Return [X, Y] of the center of cell containing provided text 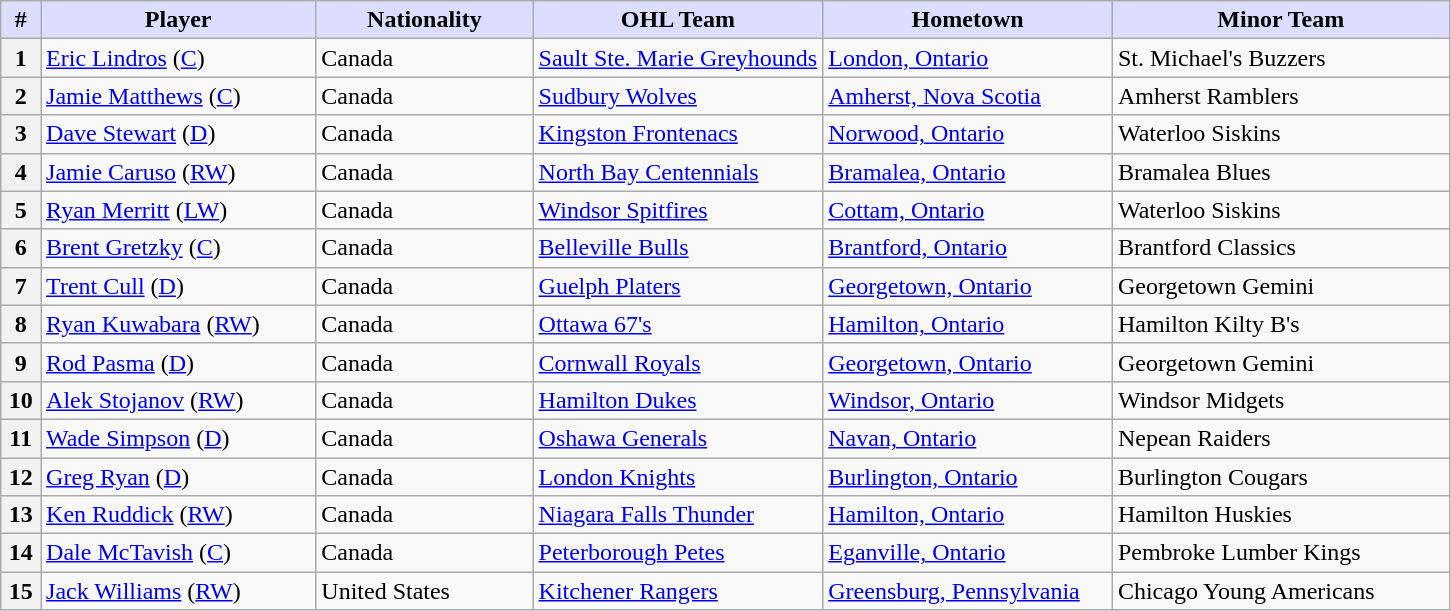
4 [21, 172]
6 [21, 248]
Cottam, Ontario [968, 210]
Hamilton Dukes [678, 400]
10 [21, 400]
14 [21, 553]
Ken Ruddick (RW) [178, 515]
North Bay Centennials [678, 172]
Amherst, Nova Scotia [968, 96]
12 [21, 477]
Amherst Ramblers [1280, 96]
St. Michael's Buzzers [1280, 58]
Burlington, Ontario [968, 477]
Jamie Matthews (C) [178, 96]
Oshawa Generals [678, 438]
Brent Gretzky (C) [178, 248]
London Knights [678, 477]
Eganville, Ontario [968, 553]
Peterborough Petes [678, 553]
7 [21, 286]
13 [21, 515]
# [21, 20]
Navan, Ontario [968, 438]
Dale McTavish (C) [178, 553]
London, Ontario [968, 58]
Nepean Raiders [1280, 438]
Nationality [424, 20]
Belleville Bulls [678, 248]
15 [21, 591]
United States [424, 591]
Chicago Young Americans [1280, 591]
Ryan Kuwabara (RW) [178, 324]
Windsor Midgets [1280, 400]
Ryan Merritt (LW) [178, 210]
9 [21, 362]
Minor Team [1280, 20]
Alek Stojanov (RW) [178, 400]
Sault Ste. Marie Greyhounds [678, 58]
Pembroke Lumber Kings [1280, 553]
Burlington Cougars [1280, 477]
Eric Lindros (C) [178, 58]
Hamilton Huskies [1280, 515]
Greg Ryan (D) [178, 477]
5 [21, 210]
1 [21, 58]
Bramalea, Ontario [968, 172]
8 [21, 324]
Jamie Caruso (RW) [178, 172]
Brantford Classics [1280, 248]
11 [21, 438]
OHL Team [678, 20]
Brantford, Ontario [968, 248]
Wade Simpson (D) [178, 438]
Ottawa 67's [678, 324]
Norwood, Ontario [968, 134]
Greensburg, Pennsylvania [968, 591]
Windsor Spitfires [678, 210]
Guelph Platers [678, 286]
Trent Cull (D) [178, 286]
Kingston Frontenacs [678, 134]
Player [178, 20]
3 [21, 134]
2 [21, 96]
Hometown [968, 20]
Hamilton Kilty B's [1280, 324]
Bramalea Blues [1280, 172]
Dave Stewart (D) [178, 134]
Rod Pasma (D) [178, 362]
Windsor, Ontario [968, 400]
Jack Williams (RW) [178, 591]
Cornwall Royals [678, 362]
Kitchener Rangers [678, 591]
Niagara Falls Thunder [678, 515]
Sudbury Wolves [678, 96]
